Identify which cell holds the provided text, then report its (X, Y) central coordinate. 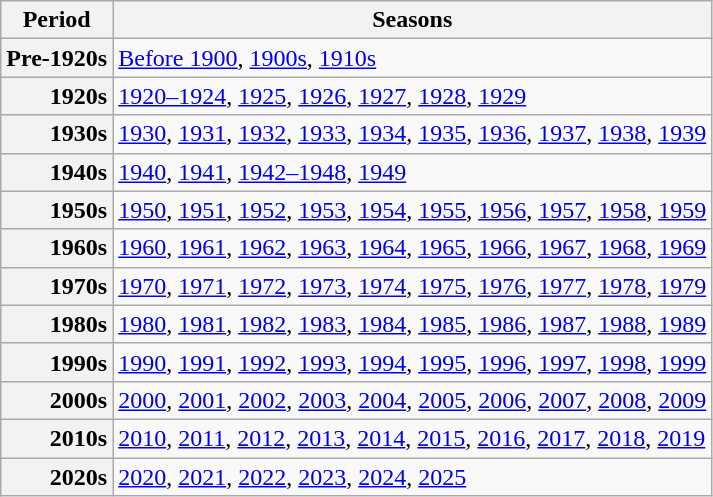
1960s (57, 248)
Period (57, 20)
2010s (57, 438)
Before 1900, 1900s, 1910s (412, 58)
1960, 1961, 1962, 1963, 1964, 1965, 1966, 1967, 1968, 1969 (412, 248)
1920–1924, 1925, 1926, 1927, 1928, 1929 (412, 96)
1980s (57, 324)
2010, 2011, 2012, 2013, 2014, 2015, 2016, 2017, 2018, 2019 (412, 438)
1950, 1951, 1952, 1953, 1954, 1955, 1956, 1957, 1958, 1959 (412, 210)
1950s (57, 210)
1930s (57, 134)
1970s (57, 286)
1940, 1941, 1942–1948, 1949 (412, 172)
1980, 1981, 1982, 1983, 1984, 1985, 1986, 1987, 1988, 1989 (412, 324)
1930, 1931, 1932, 1933, 1934, 1935, 1936, 1937, 1938, 1939 (412, 134)
2000, 2001, 2002, 2003, 2004, 2005, 2006, 2007, 2008, 2009 (412, 400)
2020, 2021, 2022, 2023, 2024, 2025 (412, 477)
Seasons (412, 20)
1990s (57, 362)
1940s (57, 172)
1990, 1991, 1992, 1993, 1994, 1995, 1996, 1997, 1998, 1999 (412, 362)
1970, 1971, 1972, 1973, 1974, 1975, 1976, 1977, 1978, 1979 (412, 286)
2020s (57, 477)
2000s (57, 400)
1920s (57, 96)
Pre-1920s (57, 58)
